Extract the (x, y) coordinate from the center of the cell holding the provided text.  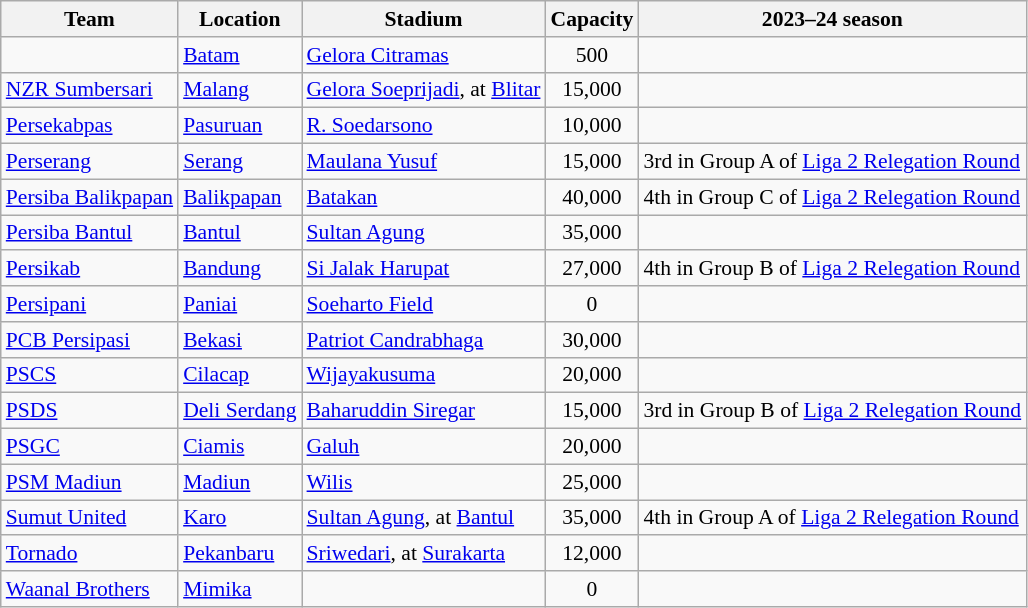
Serang (240, 162)
Tornado (90, 554)
27,000 (592, 269)
NZR Sumbersari (90, 90)
Location (240, 19)
2023–24 season (832, 19)
Si Jalak Harupat (424, 269)
Deli Serdang (240, 411)
Gelora Soeprijadi, at Blitar (424, 90)
Bantul (240, 233)
Persikab (90, 269)
Waanal Brothers (90, 589)
3rd in Group A of Liga 2 Relegation Round (832, 162)
Pasuruan (240, 126)
Sultan Agung (424, 233)
Sumut United (90, 518)
Sultan Agung, at Bantul (424, 518)
4th in Group C of Liga 2 Relegation Round (832, 197)
Persekabpas (90, 126)
PSGC (90, 447)
Mimika (240, 589)
Wijayakusuma (424, 375)
4th in Group A of Liga 2 Relegation Round (832, 518)
Batam (240, 55)
Persipani (90, 304)
Team (90, 19)
Galuh (424, 447)
30,000 (592, 340)
Stadium (424, 19)
3rd in Group B of Liga 2 Relegation Round (832, 411)
Madiun (240, 482)
PSCS (90, 375)
Perserang (90, 162)
12,000 (592, 554)
Balikpapan (240, 197)
PSDS (90, 411)
Bekasi (240, 340)
Wilis (424, 482)
Baharuddin Siregar (424, 411)
PSM Madiun (90, 482)
Maulana Yusuf (424, 162)
Persiba Bantul (90, 233)
Patriot Candrabhaga (424, 340)
Persiba Balikpapan (90, 197)
Gelora Citramas (424, 55)
Cilacap (240, 375)
Ciamis (240, 447)
40,000 (592, 197)
25,000 (592, 482)
Karo (240, 518)
Capacity (592, 19)
Bandung (240, 269)
Batakan (424, 197)
Pekanbaru (240, 554)
4th in Group B of Liga 2 Relegation Round (832, 269)
Soeharto Field (424, 304)
Malang (240, 90)
Paniai (240, 304)
Sriwedari, at Surakarta (424, 554)
R. Soedarsono (424, 126)
PCB Persipasi (90, 340)
10,000 (592, 126)
500 (592, 55)
